Extract the [X, Y] coordinate from the center of the cell holding the provided text.  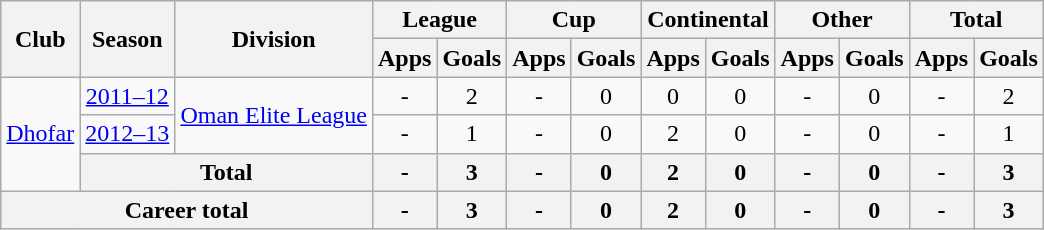
2012–13 [128, 134]
Oman Elite League [274, 115]
Division [274, 39]
Club [40, 39]
Continental [708, 20]
Cup [574, 20]
Season [128, 39]
Other [842, 20]
2011–12 [128, 96]
Dhofar [40, 134]
League [439, 20]
Career total [187, 210]
